Return the (x, y) coordinate for the center point of the cell that contains the specified text.  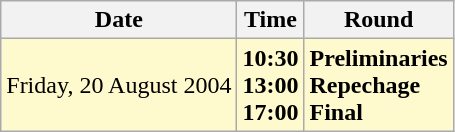
Time (270, 20)
Date (119, 20)
Round (378, 20)
PreliminariesRepechageFinal (378, 85)
Friday, 20 August 2004 (119, 85)
10:3013:0017:00 (270, 85)
